Extract the (x, y) coordinate from the center of the cell holding the provided text.  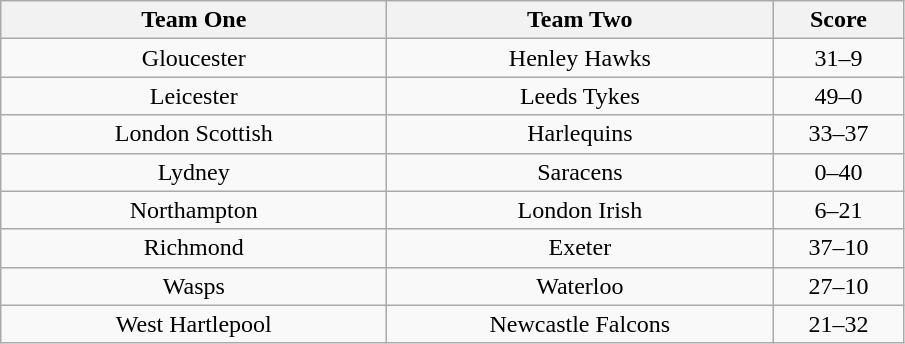
Team One (194, 20)
West Hartlepool (194, 324)
Score (838, 20)
Henley Hawks (580, 58)
Gloucester (194, 58)
Leicester (194, 96)
Team Two (580, 20)
Exeter (580, 248)
Harlequins (580, 134)
Richmond (194, 248)
0–40 (838, 172)
Saracens (580, 172)
Newcastle Falcons (580, 324)
27–10 (838, 286)
London Irish (580, 210)
49–0 (838, 96)
Waterloo (580, 286)
London Scottish (194, 134)
31–9 (838, 58)
37–10 (838, 248)
21–32 (838, 324)
6–21 (838, 210)
33–37 (838, 134)
Northampton (194, 210)
Leeds Tykes (580, 96)
Lydney (194, 172)
Wasps (194, 286)
